Extract the [X, Y] coordinate from the center of the cell holding the provided text.  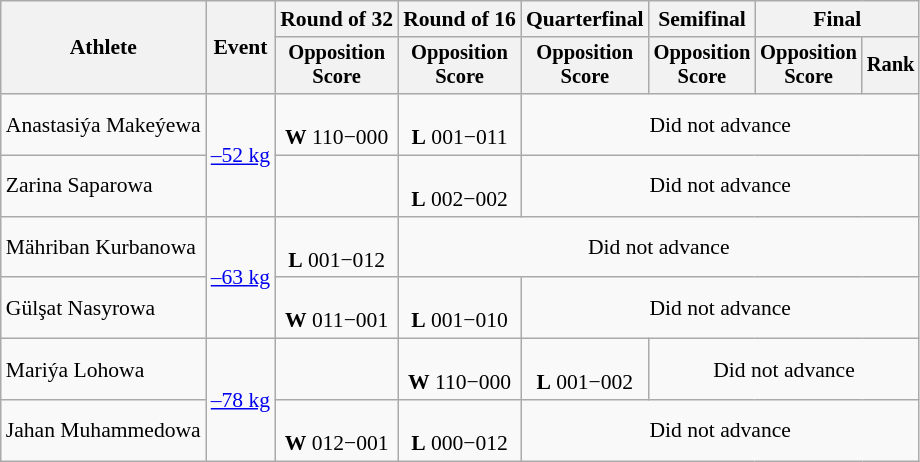
Gülşat Nasyrowa [104, 308]
Final [837, 19]
–78 kg [240, 400]
L 001−011 [460, 124]
L 001−010 [460, 308]
L 002−002 [460, 186]
L 000−012 [460, 430]
Round of 32 [336, 19]
Event [240, 48]
Semifinal [702, 19]
W 011−001 [336, 308]
Mariýa Lohowa [104, 370]
Jahan Muhammedowa [104, 430]
Round of 16 [460, 19]
L 001−002 [585, 370]
Anastasiýa Makeýewa [104, 124]
Athlete [104, 48]
Quarterfinal [585, 19]
W 012−001 [336, 430]
–63 kg [240, 278]
L 001−012 [336, 248]
Rank [891, 66]
Zarina Saparowa [104, 186]
Mähriban Kurbanowa [104, 248]
–52 kg [240, 155]
